Identify which cell holds the provided text, then report its [x, y] central coordinate. 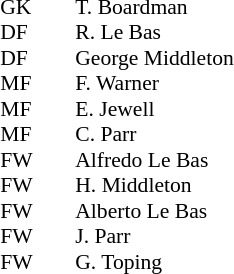
Alfredo Le Bas [154, 160]
E. Jewell [154, 109]
J. Parr [154, 237]
George Middleton [154, 58]
R. Le Bas [154, 33]
F. Warner [154, 83]
C. Parr [154, 135]
Alberto Le Bas [154, 211]
H. Middleton [154, 185]
